Return the [x, y] coordinate for the center point of the cell that contains the specified text.  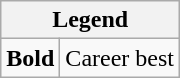
Career best [120, 58]
Legend [90, 20]
Bold [30, 58]
